Return [X, Y] of the center of cell containing provided text 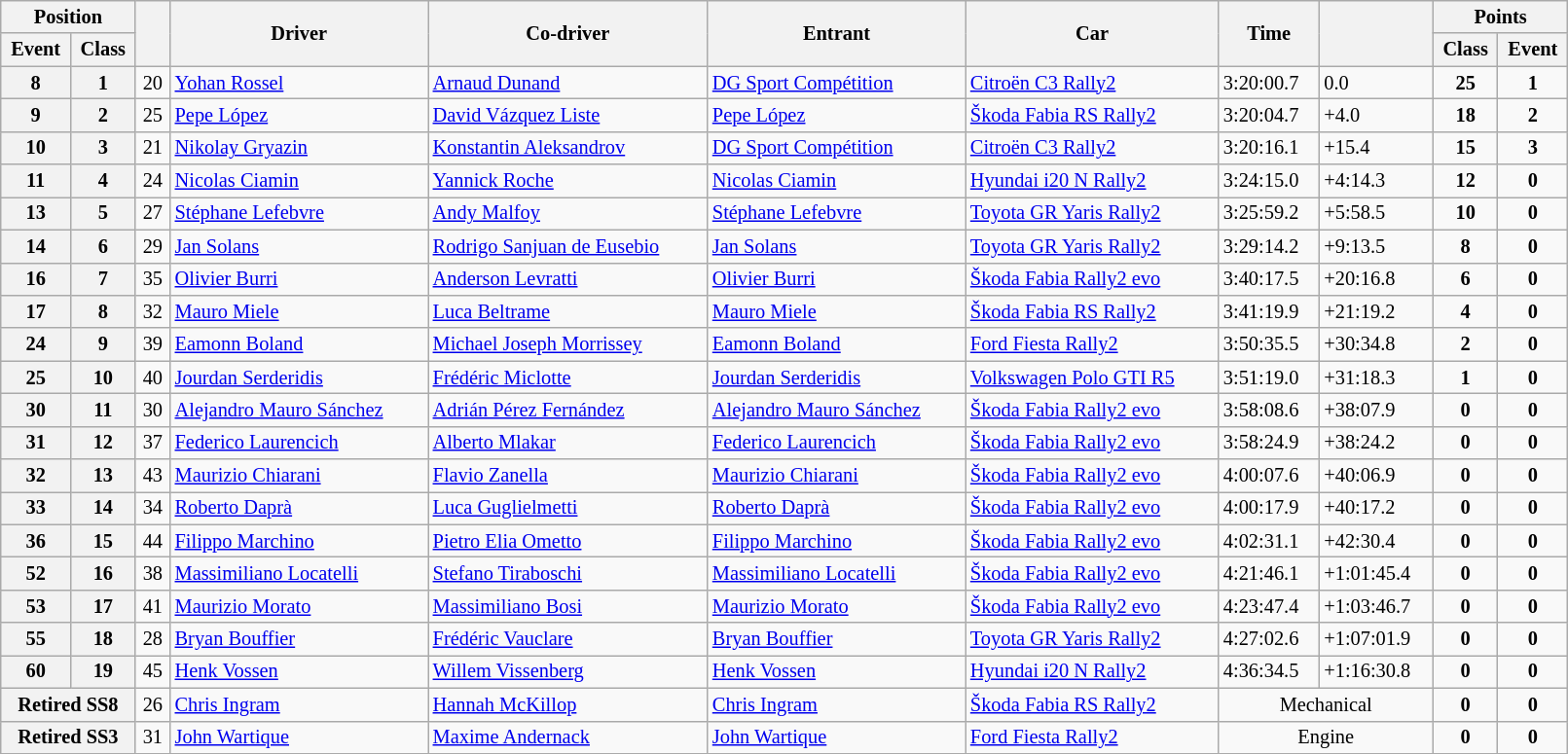
+1:16:30.8 [1376, 671]
7 [103, 279]
28 [153, 639]
36 [36, 541]
Engine [1326, 737]
3:25:59.2 [1269, 213]
45 [153, 671]
Flavio Zanella [568, 476]
Co-driver [568, 33]
Luca Guglielmetti [568, 508]
Frédéric Vauclare [568, 639]
Entrant [837, 33]
+40:17.2 [1376, 508]
3:58:08.6 [1269, 410]
Alberto Mlakar [568, 443]
4:00:07.6 [1269, 476]
4:00:17.9 [1269, 508]
41 [153, 606]
52 [36, 573]
+4.0 [1376, 115]
Andy Malfoy [568, 213]
27 [153, 213]
+42:30.4 [1376, 541]
+1:03:46.7 [1376, 606]
3:50:35.5 [1269, 344]
Time [1269, 33]
4:23:47.4 [1269, 606]
Yannick Roche [568, 181]
3:20:00.7 [1269, 83]
Maxime Andernack [568, 737]
Willem Vissenberg [568, 671]
3:20:16.1 [1269, 148]
Mechanical [1326, 704]
33 [36, 508]
+30:34.8 [1376, 344]
Pietro Elia Ometto [568, 541]
David Vázquez Liste [568, 115]
Michael Joseph Morrissey [568, 344]
4:21:46.1 [1269, 573]
Nikolay Gryazin [300, 148]
Arnaud Dunand [568, 83]
60 [36, 671]
+38:07.9 [1376, 410]
Driver [300, 33]
0.0 [1376, 83]
Points [1500, 17]
+1:07:01.9 [1376, 639]
44 [153, 541]
3:24:15.0 [1269, 181]
4:27:02.6 [1269, 639]
29 [153, 246]
43 [153, 476]
39 [153, 344]
Rodrigo Sanjuan de Eusebio [568, 246]
3:41:19.9 [1269, 311]
37 [153, 443]
3:40:17.5 [1269, 279]
Stefano Tiraboschi [568, 573]
35 [153, 279]
Luca Beltrame [568, 311]
Car [1092, 33]
40 [153, 377]
+1:01:45.4 [1376, 573]
+15.4 [1376, 148]
26 [153, 704]
+40:06.9 [1376, 476]
5 [103, 213]
3:51:19.0 [1269, 377]
Hannah McKillop [568, 704]
Volkswagen Polo GTI R5 [1092, 377]
38 [153, 573]
+9:13.5 [1376, 246]
3:29:14.2 [1269, 246]
Yohan Rossel [300, 83]
3:20:04.7 [1269, 115]
21 [153, 148]
4:02:31.1 [1269, 541]
4:36:34.5 [1269, 671]
+21:19.2 [1376, 311]
Frédéric Miclotte [568, 377]
Retired SS8 [68, 704]
34 [153, 508]
+38:24.2 [1376, 443]
Massimiliano Bosi [568, 606]
+20:16.8 [1376, 279]
3:58:24.9 [1269, 443]
Anderson Levratti [568, 279]
Konstantin Aleksandrov [568, 148]
Adrián Pérez Fernández [568, 410]
20 [153, 83]
Position [68, 17]
Retired SS3 [68, 737]
55 [36, 639]
+4:14.3 [1376, 181]
+31:18.3 [1376, 377]
+5:58.5 [1376, 213]
53 [36, 606]
19 [103, 671]
